Scan for the cell matching the given text and deliver its [X, Y] coordinate at center. 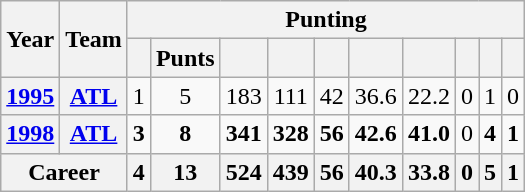
22.2 [428, 96]
Year [30, 39]
40.3 [376, 172]
3 [138, 134]
Punts [185, 58]
33.8 [428, 172]
13 [185, 172]
439 [290, 172]
328 [290, 134]
1998 [30, 134]
1995 [30, 96]
183 [244, 96]
111 [290, 96]
524 [244, 172]
41.0 [428, 134]
42 [332, 96]
Punting [326, 20]
Team [94, 39]
36.6 [376, 96]
8 [185, 134]
341 [244, 134]
42.6 [376, 134]
Career [64, 172]
